Determine the [X, Y] coordinate at the center of the cell enclosing the given text.  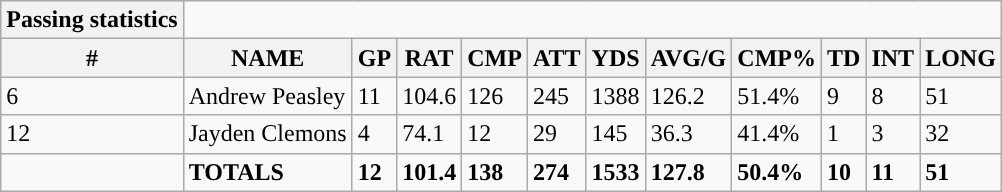
6 [92, 96]
126.2 [688, 96]
RAT [430, 58]
TD [843, 58]
AVG/G [688, 58]
101.4 [430, 172]
74.1 [430, 134]
CMP [495, 58]
104.6 [430, 96]
9 [843, 96]
YDS [616, 58]
51.4% [777, 96]
145 [616, 134]
10 [843, 172]
# [92, 58]
Andrew Peasley [268, 96]
NAME [268, 58]
ATT [556, 58]
GP [374, 58]
126 [495, 96]
245 [556, 96]
Passing statistics [92, 20]
8 [893, 96]
1 [843, 134]
3 [893, 134]
4 [374, 134]
29 [556, 134]
INT [893, 58]
41.4% [777, 134]
274 [556, 172]
1533 [616, 172]
TOTALS [268, 172]
LONG [961, 58]
1388 [616, 96]
36.3 [688, 134]
127.8 [688, 172]
32 [961, 134]
138 [495, 172]
50.4% [777, 172]
Jayden Clemons [268, 134]
CMP% [777, 58]
